Identify which cell holds the provided text, then report its [x, y] central coordinate. 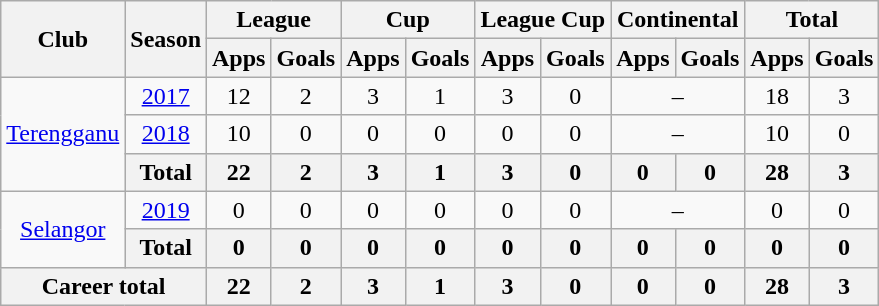
2018 [166, 134]
Club [63, 39]
Terengganu [63, 134]
Continental [678, 20]
League [274, 20]
Career total [104, 286]
2017 [166, 96]
Cup [408, 20]
2019 [166, 210]
12 [239, 96]
Selangor [63, 229]
Season [166, 39]
League Cup [543, 20]
18 [777, 96]
